Extract the (X, Y) coordinate from the center of the cell holding the provided text.  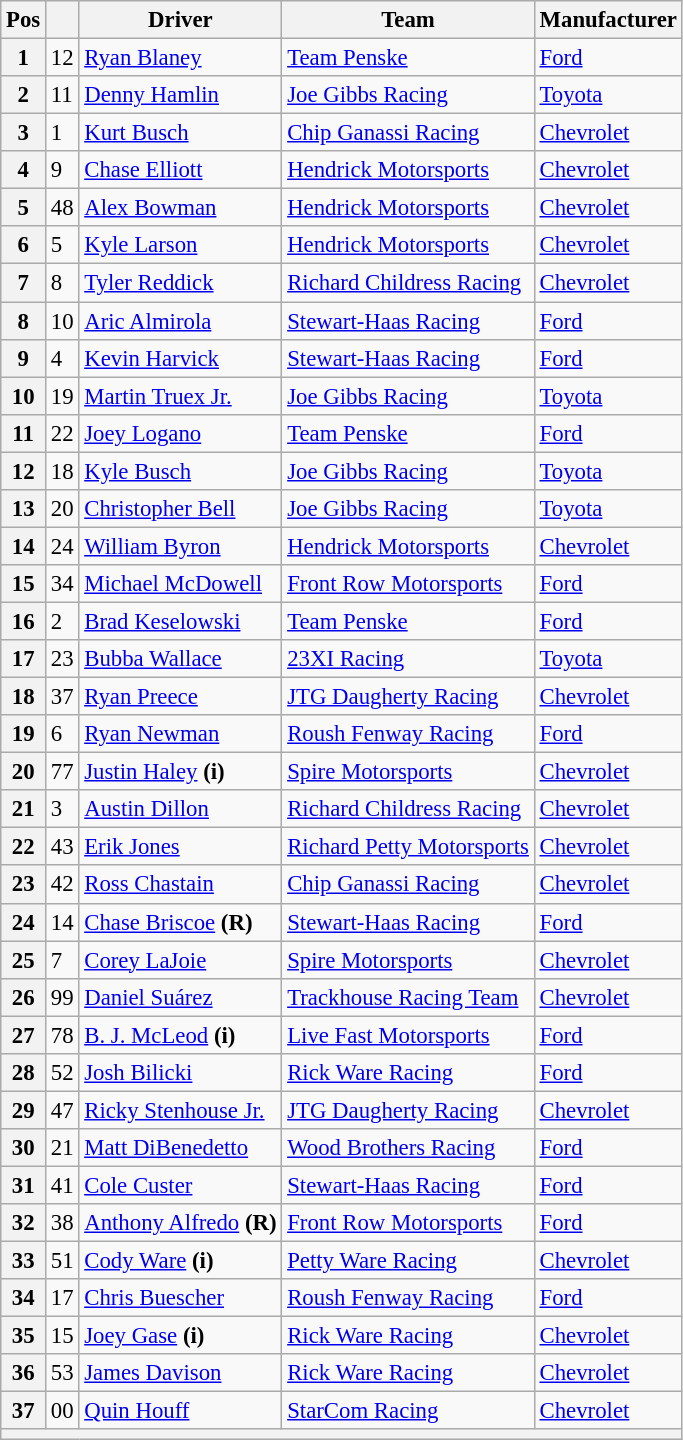
26 (24, 997)
Bubba Wallace (180, 659)
35 (24, 1336)
Martin Truex Jr. (180, 396)
Richard Petty Motorsports (408, 847)
Trackhouse Racing Team (408, 997)
Pos (24, 20)
25 (24, 960)
36 (24, 1373)
53 (62, 1373)
47 (62, 1110)
31 (24, 1185)
27 (24, 1035)
Michael McDowell (180, 584)
Petty Ware Racing (408, 1261)
Cole Custer (180, 1185)
Wood Brothers Racing (408, 1148)
42 (62, 885)
StarCom Racing (408, 1411)
Live Fast Motorsports (408, 1035)
Kyle Larson (180, 245)
Denny Hamlin (180, 95)
Ryan Newman (180, 734)
Brad Keselowski (180, 621)
Alex Bowman (180, 208)
Corey LaJoie (180, 960)
Christopher Bell (180, 509)
B. J. McLeod (i) (180, 1035)
77 (62, 772)
Justin Haley (i) (180, 772)
William Byron (180, 546)
Daniel Suárez (180, 997)
41 (62, 1185)
Matt DiBenedetto (180, 1148)
Quin Houff (180, 1411)
78 (62, 1035)
30 (24, 1148)
Driver (180, 20)
Ryan Blaney (180, 58)
51 (62, 1261)
16 (24, 621)
Team (408, 20)
Tyler Reddick (180, 283)
Joey Gase (i) (180, 1336)
38 (62, 1223)
Anthony Alfredo (R) (180, 1223)
Kurt Busch (180, 133)
48 (62, 208)
James Davison (180, 1373)
Ross Chastain (180, 885)
23XI Racing (408, 659)
33 (24, 1261)
Chase Briscoe (R) (180, 922)
32 (24, 1223)
99 (62, 997)
Ricky Stenhouse Jr. (180, 1110)
28 (24, 1073)
Joey Logano (180, 433)
43 (62, 847)
Erik Jones (180, 847)
29 (24, 1110)
Kevin Harvick (180, 358)
Kyle Busch (180, 471)
Ryan Preece (180, 697)
Aric Almirola (180, 321)
Cody Ware (i) (180, 1261)
Manufacturer (608, 20)
Chris Buescher (180, 1298)
52 (62, 1073)
Josh Bilicki (180, 1073)
Chase Elliott (180, 170)
00 (62, 1411)
13 (24, 509)
Austin Dillon (180, 809)
